Output the (x, y) coordinate of the center of the cell containing the given text.  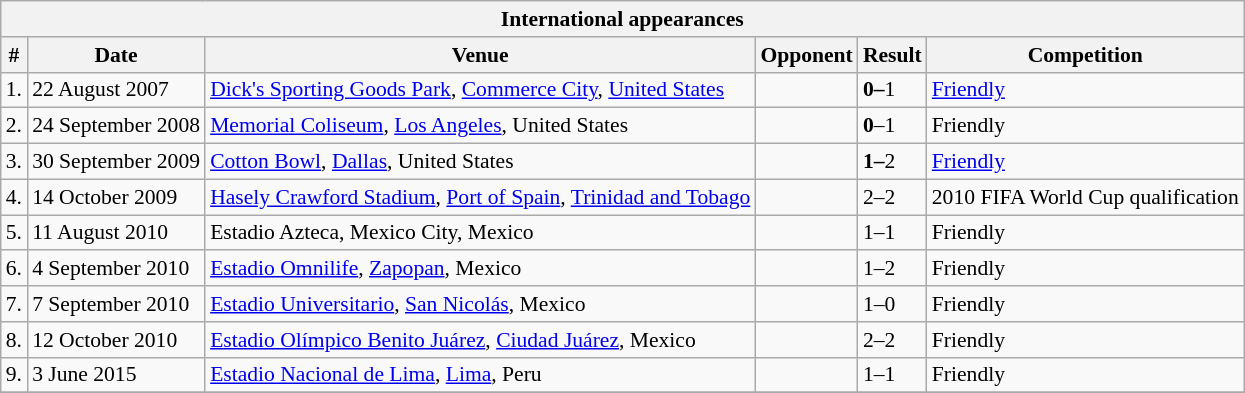
1. (14, 90)
6. (14, 269)
5. (14, 233)
Estadio Azteca, Mexico City, Mexico (480, 233)
International appearances (622, 19)
3. (14, 162)
Estadio Olímpico Benito Juárez, Ciudad Juárez, Mexico (480, 340)
11 August 2010 (116, 233)
4. (14, 197)
14 October 2009 (116, 197)
Date (116, 55)
# (14, 55)
Result (892, 55)
2. (14, 126)
9. (14, 375)
8. (14, 340)
3 June 2015 (116, 375)
7. (14, 304)
24 September 2008 (116, 126)
Competition (1086, 55)
Estadio Omnilife, Zapopan, Mexico (480, 269)
12 October 2010 (116, 340)
Venue (480, 55)
4 September 2010 (116, 269)
Memorial Coliseum, Los Angeles, United States (480, 126)
1–0 (892, 304)
Dick's Sporting Goods Park, Commerce City, United States (480, 90)
2010 FIFA World Cup qualification (1086, 197)
Cotton Bowl, Dallas, United States (480, 162)
22 August 2007 (116, 90)
Opponent (806, 55)
7 September 2010 (116, 304)
Estadio Universitario, San Nicolás, Mexico (480, 304)
30 September 2009 (116, 162)
Hasely Crawford Stadium, Port of Spain, Trinidad and Tobago (480, 197)
Estadio Nacional de Lima, Lima, Peru (480, 375)
